Identify which cell holds the provided text, then report its (x, y) central coordinate. 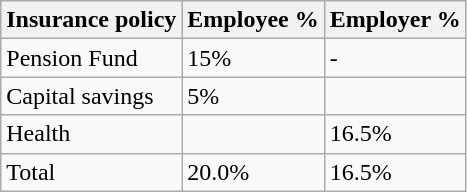
- (395, 58)
Employee % (253, 20)
15% (253, 58)
Insurance policy (92, 20)
5% (253, 96)
Health (92, 134)
20.0% (253, 172)
Employer % (395, 20)
Pension Fund (92, 58)
Total (92, 172)
Capital savings (92, 96)
